Provide the [x, y] coordinate of the cell's center where the given text is located.  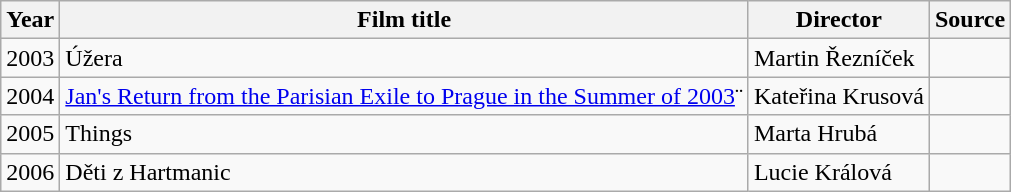
2004 [30, 96]
2005 [30, 134]
Lucie Králová [838, 172]
Kateřina Krusová [838, 96]
2006 [30, 172]
Jan's Return from the Parisian Exile to Prague in the Summer of 2003¨ [404, 96]
2003 [30, 58]
Things [404, 134]
Source [970, 20]
Marta Hrubá [838, 134]
Děti z Hartmanic [404, 172]
Film title [404, 20]
Director [838, 20]
Martin Řezníček [838, 58]
Year [30, 20]
Úžera [404, 58]
